Search for the cell housing the specified text and yield its (X, Y) center coordinate. 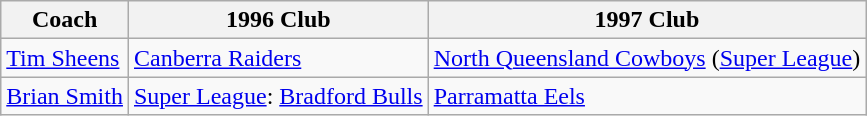
Coach (65, 20)
Brian Smith (65, 96)
Parramatta Eels (647, 96)
North Queensland Cowboys (Super League) (647, 58)
1996 Club (278, 20)
Super League: Bradford Bulls (278, 96)
1997 Club (647, 20)
Tim Sheens (65, 58)
Canberra Raiders (278, 58)
